Identify which cell holds the provided text, then report its [x, y] central coordinate. 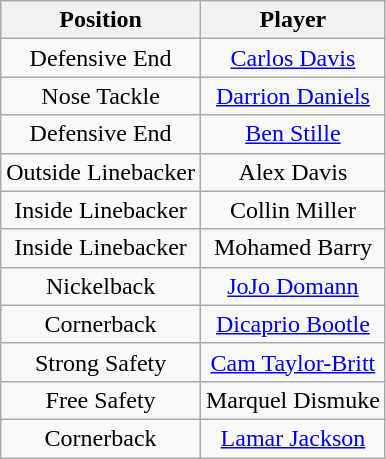
Outside Linebacker [101, 172]
Alex Davis [292, 172]
Darrion Daniels [292, 96]
Nose Tackle [101, 96]
Player [292, 20]
Lamar Jackson [292, 438]
JoJo Domann [292, 286]
Mohamed Barry [292, 248]
Cam Taylor-Britt [292, 362]
Ben Stille [292, 134]
Marquel Dismuke [292, 400]
Nickelback [101, 286]
Collin Miller [292, 210]
Free Safety [101, 400]
Carlos Davis [292, 58]
Position [101, 20]
Strong Safety [101, 362]
Dicaprio Bootle [292, 324]
